Provide the (x, y) coordinate of the cell's center where the given text is located.  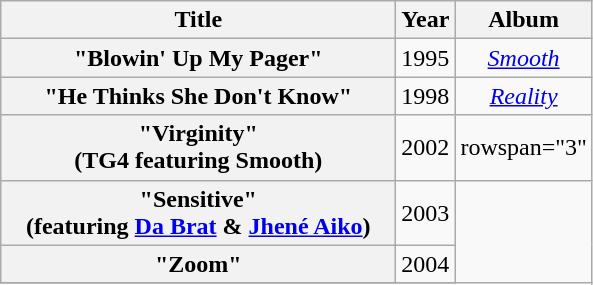
1998 (426, 96)
rowspan="3" (524, 148)
Reality (524, 96)
"Zoom" (198, 264)
2004 (426, 264)
Year (426, 20)
2002 (426, 148)
2003 (426, 212)
"Sensitive"(featuring Da Brat & Jhené Aiko) (198, 212)
1995 (426, 58)
Album (524, 20)
"Blowin' Up My Pager" (198, 58)
Smooth (524, 58)
"Virginity"(TG4 featuring Smooth) (198, 148)
"He Thinks She Don't Know" (198, 96)
Title (198, 20)
